Search for the cell housing the specified text and yield its (X, Y) center coordinate. 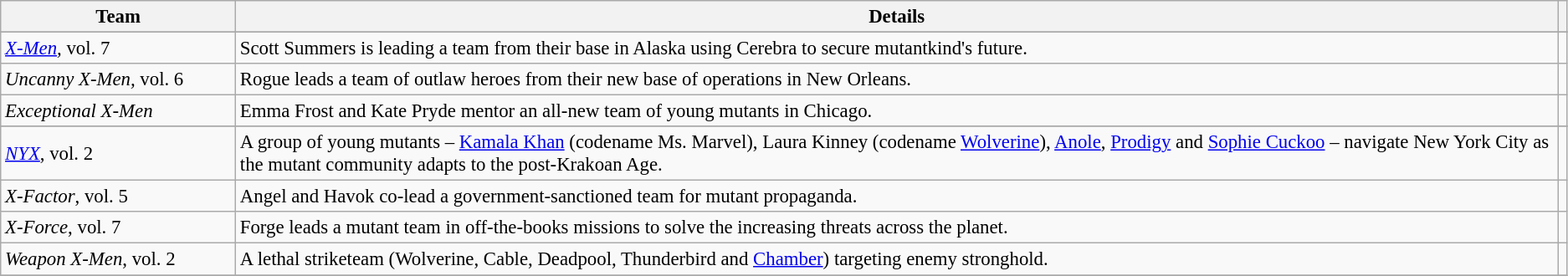
Team (119, 17)
Uncanny X-Men, vol. 6 (119, 79)
Emma Frost and Kate Pryde mentor an all-new team of young mutants in Chicago. (897, 111)
X-Men, vol. 7 (119, 49)
Scott Summers is leading a team from their base in Alaska using Cerebra to secure mutantkind's future. (897, 49)
X-Force, vol. 7 (119, 228)
A lethal striketeam (Wolverine, Cable, Deadpool, Thunderbird and Chamber) targeting enemy stronghold. (897, 259)
NYX, vol. 2 (119, 154)
Details (897, 17)
Weapon X-Men, vol. 2 (119, 259)
X-Factor, vol. 5 (119, 197)
Angel and Havok co-lead a government-sanctioned team for mutant propaganda. (897, 197)
Exceptional X-Men (119, 111)
Rogue leads a team of outlaw heroes from their new base of operations in New Orleans. (897, 79)
Forge leads a mutant team in off-the-books missions to solve the increasing threats across the planet. (897, 228)
